For the text-containing cell, return its midpoint in (X, Y) coordinate format. 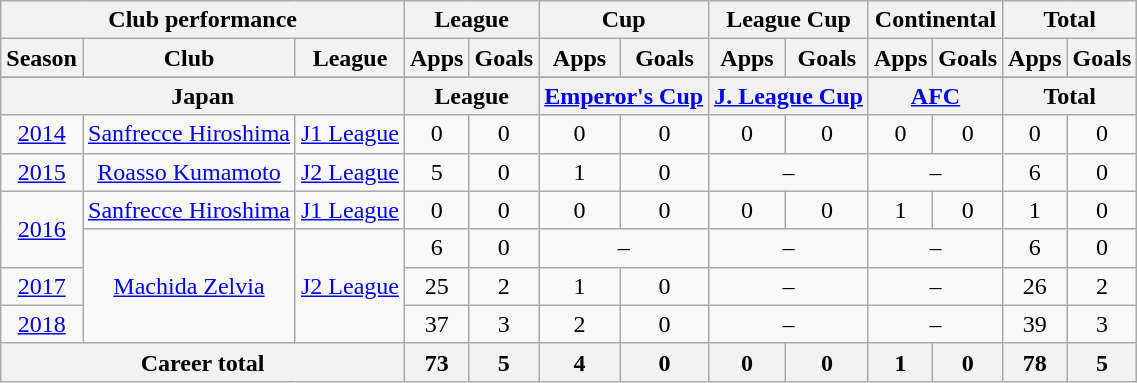
39 (1035, 324)
25 (437, 286)
League Cup (789, 20)
Emperor's Cup (624, 96)
Japan (203, 96)
Continental (935, 20)
2015 (42, 172)
Career total (203, 362)
Club (188, 58)
Cup (624, 20)
37 (437, 324)
AFC (935, 96)
2017 (42, 286)
Club performance (203, 20)
Machida Zelvia (188, 286)
J. League Cup (789, 96)
4 (580, 362)
26 (1035, 286)
Season (42, 58)
2018 (42, 324)
78 (1035, 362)
2016 (42, 229)
73 (437, 362)
2014 (42, 134)
Roasso Kumamoto (188, 172)
